Locate the cell with the specified text and output its [x, y] center coordinate. 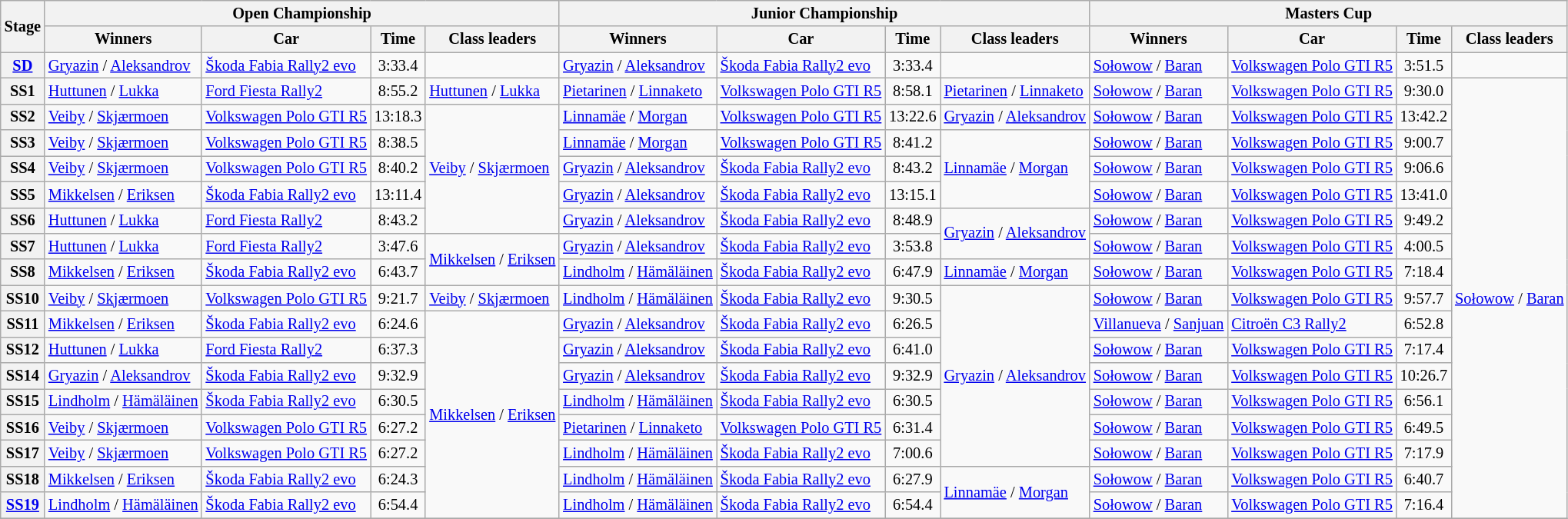
SS4 [23, 168]
SS16 [23, 428]
6:37.3 [398, 350]
4:00.5 [1424, 246]
SS10 [23, 298]
6:27.9 [912, 479]
9:06.6 [1424, 168]
13:22.6 [912, 117]
SD [23, 65]
3:53.8 [912, 246]
9:30.0 [1424, 91]
SS14 [23, 376]
7:17.4 [1424, 350]
7:18.4 [1424, 272]
6:47.9 [912, 272]
10:26.7 [1424, 376]
9:30.5 [912, 298]
SS12 [23, 350]
9:00.7 [1424, 143]
SS15 [23, 401]
6:52.8 [1424, 324]
8:41.2 [912, 143]
6:24.6 [398, 324]
SS6 [23, 221]
6:41.0 [912, 350]
SS5 [23, 195]
SS3 [23, 143]
SS1 [23, 91]
7:16.4 [1424, 505]
8:58.1 [912, 91]
13:41.0 [1424, 195]
9:21.7 [398, 298]
3:51.5 [1424, 65]
8:55.2 [398, 91]
9:49.2 [1424, 221]
SS19 [23, 505]
7:00.6 [912, 453]
8:38.5 [398, 143]
Masters Cup [1329, 13]
6:40.7 [1424, 479]
8:40.2 [398, 168]
SS11 [23, 324]
SS7 [23, 246]
SS2 [23, 117]
SS17 [23, 453]
Junior Championship [824, 13]
13:11.4 [398, 195]
Villanueva / Sanjuan [1158, 324]
6:56.1 [1424, 401]
8:48.9 [912, 221]
13:18.3 [398, 117]
6:24.3 [398, 479]
SS8 [23, 272]
Open Championship [301, 13]
Stage [23, 26]
Citroën C3 Rally2 [1312, 324]
3:47.6 [398, 246]
6:49.5 [1424, 428]
6:26.5 [912, 324]
13:15.1 [912, 195]
6:43.7 [398, 272]
13:42.2 [1424, 117]
9:57.7 [1424, 298]
7:17.9 [1424, 453]
SS18 [23, 479]
6:31.4 [912, 428]
